Provide the (x, y) coordinate of the cell's center where the given text is located.  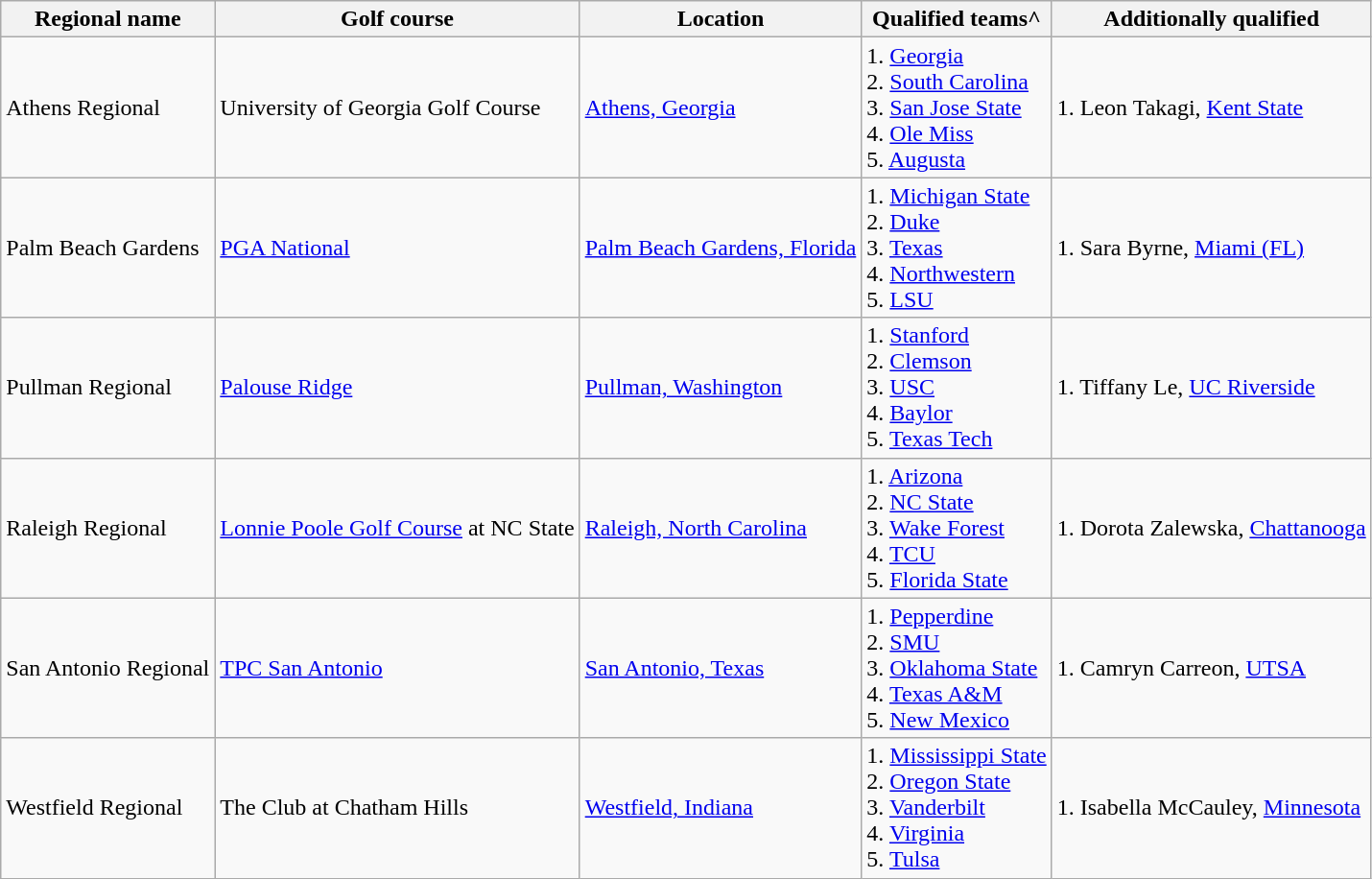
Raleigh Regional (107, 528)
Athens, Georgia (721, 107)
Westfield, Indiana (721, 808)
Qualified teams^ (957, 19)
Golf course (397, 19)
University of Georgia Golf Course (397, 107)
1. Sara Byrne, Miami (FL) (1211, 248)
Lonnie Poole Golf Course at NC State (397, 528)
1. Mississippi State2. Oregon State3. Vanderbilt4. Virginia5. Tulsa (957, 808)
PGA National (397, 248)
Palm Beach Gardens, Florida (721, 248)
1. Leon Takagi, Kent State (1211, 107)
1. Pepperdine2. SMU3. Oklahoma State4. Texas A&M5. New Mexico (957, 668)
1. Dorota Zalewska, Chattanooga (1211, 528)
Athens Regional (107, 107)
Additionally qualified (1211, 19)
TPC San Antonio (397, 668)
1. Michigan State2. Duke3. Texas4. Northwestern5. LSU (957, 248)
1. Arizona2. NC State3. Wake Forest4. TCU5. Florida State (957, 528)
San Antonio Regional (107, 668)
1. Isabella McCauley, Minnesota (1211, 808)
1. Camryn Carreon, UTSA (1211, 668)
Palouse Ridge (397, 388)
Palm Beach Gardens (107, 248)
1. Stanford2. Clemson3. USC4. Baylor5. Texas Tech (957, 388)
Raleigh, North Carolina (721, 528)
Pullman Regional (107, 388)
Regional name (107, 19)
Location (721, 19)
San Antonio, Texas (721, 668)
The Club at Chatham Hills (397, 808)
Pullman, Washington (721, 388)
1. Tiffany Le, UC Riverside (1211, 388)
1. Georgia2. South Carolina 3. San Jose State4. Ole Miss5. Augusta (957, 107)
Westfield Regional (107, 808)
